Provide the (x, y) coordinate of the cell's center where the given text is located.  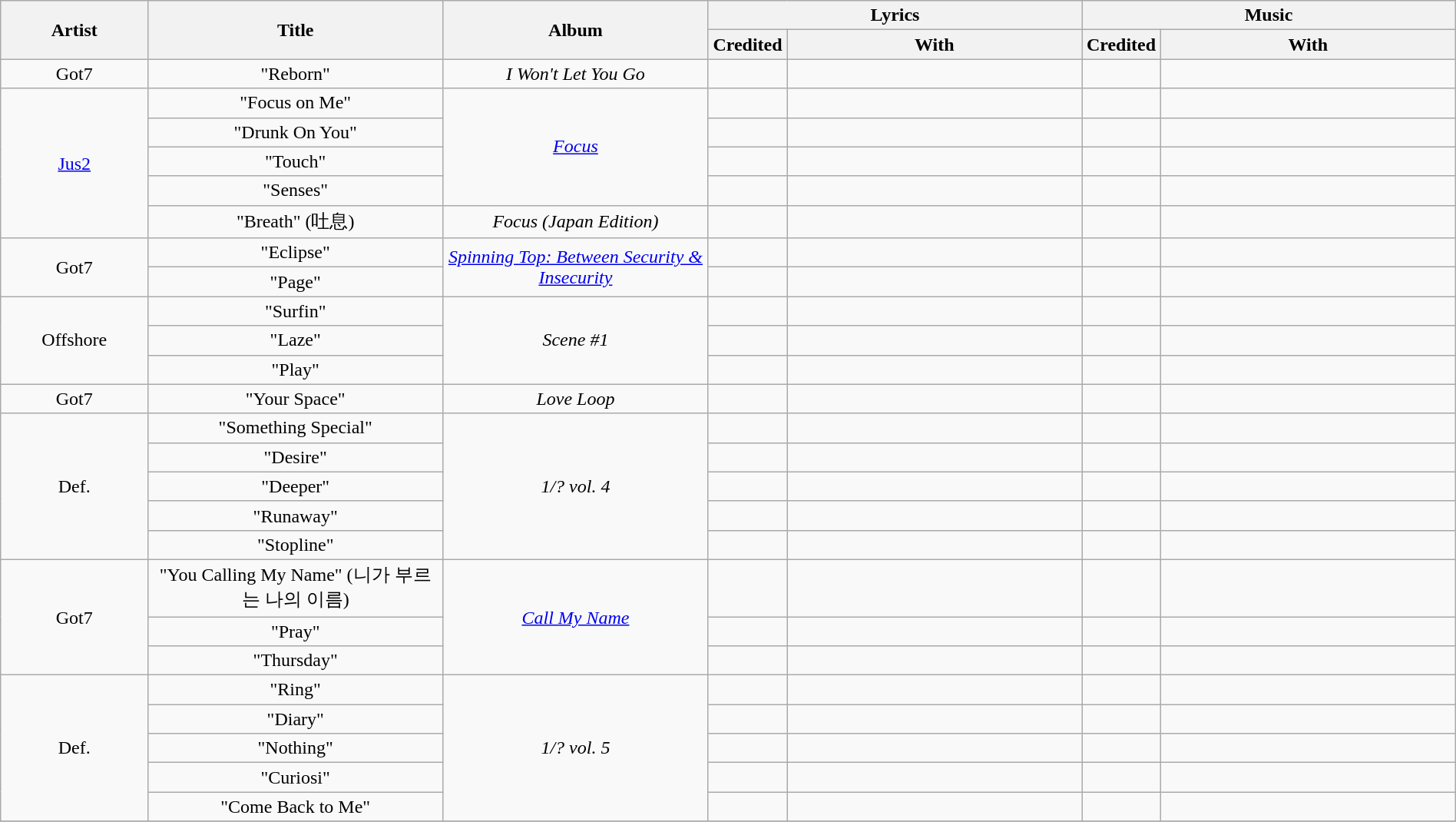
"Desire" (296, 457)
"Reborn" (296, 74)
"Surfin" (296, 311)
"Runaway" (296, 515)
"Something Special" (296, 428)
"Laze" (296, 340)
"Pray" (296, 631)
"Drunk On You" (296, 132)
"Diary" (296, 719)
Music (1269, 15)
Spinning Top: Between Security & Insecurity (576, 267)
"Deeper" (296, 486)
"Page" (296, 282)
Jus2 (74, 163)
"Ring" (296, 690)
I Won't Let You Go (576, 74)
1/? vol. 4 (576, 486)
"Thursday" (296, 661)
"Eclipse" (296, 253)
Call My Name (576, 617)
Scene #1 (576, 340)
Focus (Japan Edition) (576, 221)
"You Calling My Name" (니가 부르는 나의 이름) (296, 588)
"Curiosi" (296, 777)
"Play" (296, 370)
Title (296, 30)
"Come Back to Me" (296, 807)
"Your Space" (296, 399)
1/? vol. 5 (576, 748)
Album (576, 30)
"Touch" (296, 161)
Artist (74, 30)
"Focus on Me" (296, 103)
Offshore (74, 340)
"Breath" (吐息) (296, 221)
Love Loop (576, 399)
Focus (576, 147)
"Senses" (296, 191)
Lyrics (895, 15)
"Nothing" (296, 748)
"Stopline" (296, 545)
